Provide the (X, Y) coordinate of the cell's center where the given text is located.  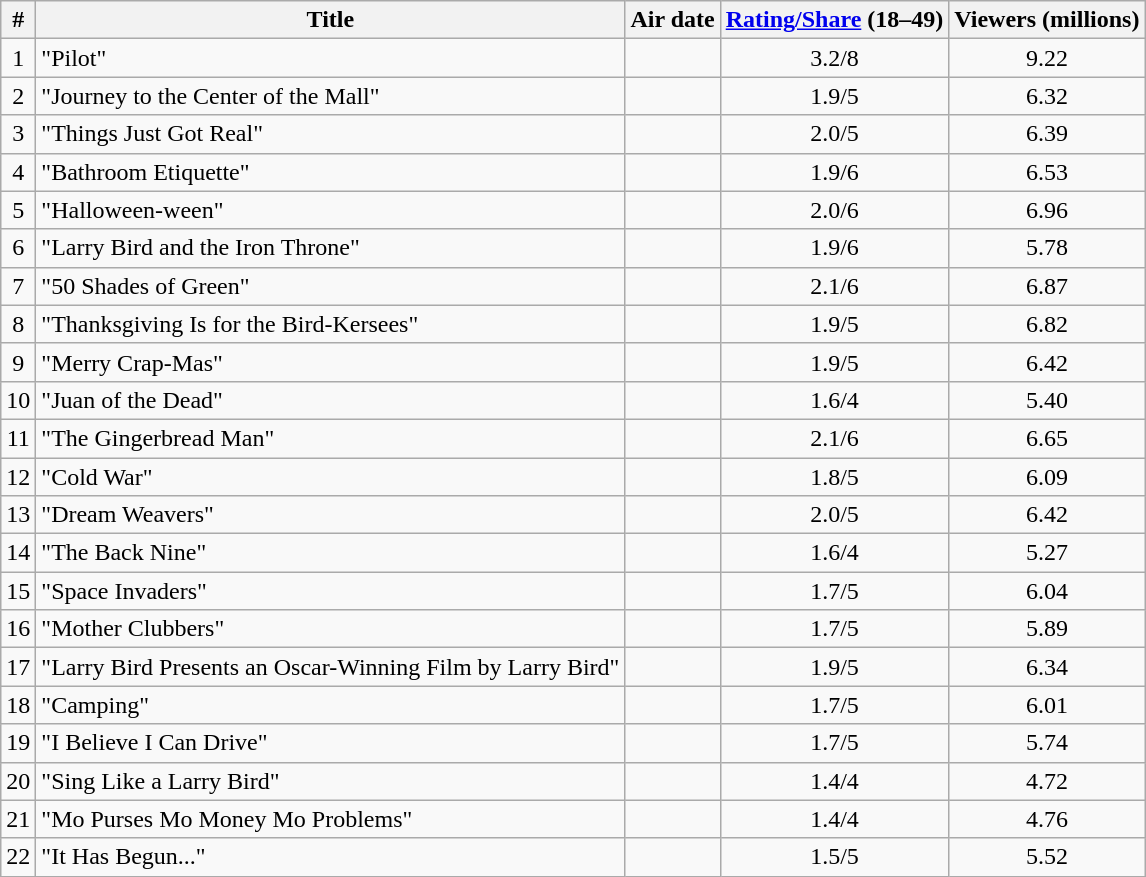
"Space Invaders" (330, 591)
"Mo Purses Mo Money Mo Problems" (330, 819)
14 (18, 553)
"Pilot" (330, 58)
6 (18, 248)
3 (18, 134)
"Sing Like a Larry Bird" (330, 781)
4.76 (1047, 819)
"Juan of the Dead" (330, 400)
6.87 (1047, 286)
9 (18, 362)
2.0/6 (834, 210)
"Mother Clubbers" (330, 629)
1 (18, 58)
5 (18, 210)
6.39 (1047, 134)
# (18, 20)
"I Believe I Can Drive" (330, 743)
"Dream Weavers" (330, 515)
1.5/5 (834, 857)
5.27 (1047, 553)
22 (18, 857)
4.72 (1047, 781)
"The Gingerbread Man" (330, 438)
12 (18, 477)
11 (18, 438)
5.78 (1047, 248)
"Halloween-ween" (330, 210)
5.52 (1047, 857)
"Larry Bird Presents an Oscar-Winning Film by Larry Bird" (330, 667)
"Cold War" (330, 477)
1.8/5 (834, 477)
"Larry Bird and the Iron Throne" (330, 248)
3.2/8 (834, 58)
10 (18, 400)
5.40 (1047, 400)
"Camping" (330, 705)
6.09 (1047, 477)
2 (18, 96)
6.01 (1047, 705)
5.74 (1047, 743)
8 (18, 324)
6.65 (1047, 438)
9.22 (1047, 58)
Title (330, 20)
13 (18, 515)
6.82 (1047, 324)
17 (18, 667)
6.96 (1047, 210)
16 (18, 629)
"It Has Begun..." (330, 857)
6.34 (1047, 667)
21 (18, 819)
20 (18, 781)
"Thanksgiving Is for the Bird-Kersees" (330, 324)
"Bathroom Etiquette" (330, 172)
15 (18, 591)
6.04 (1047, 591)
7 (18, 286)
6.32 (1047, 96)
18 (18, 705)
"50 Shades of Green" (330, 286)
6.53 (1047, 172)
"Things Just Got Real" (330, 134)
5.89 (1047, 629)
19 (18, 743)
Air date (672, 20)
Rating/Share (18–49) (834, 20)
"Journey to the Center of the Mall" (330, 96)
"Merry Crap-Mas" (330, 362)
Viewers (millions) (1047, 20)
"The Back Nine" (330, 553)
4 (18, 172)
